Determine the [x, y] coordinate at the center of the cell enclosing the given text.  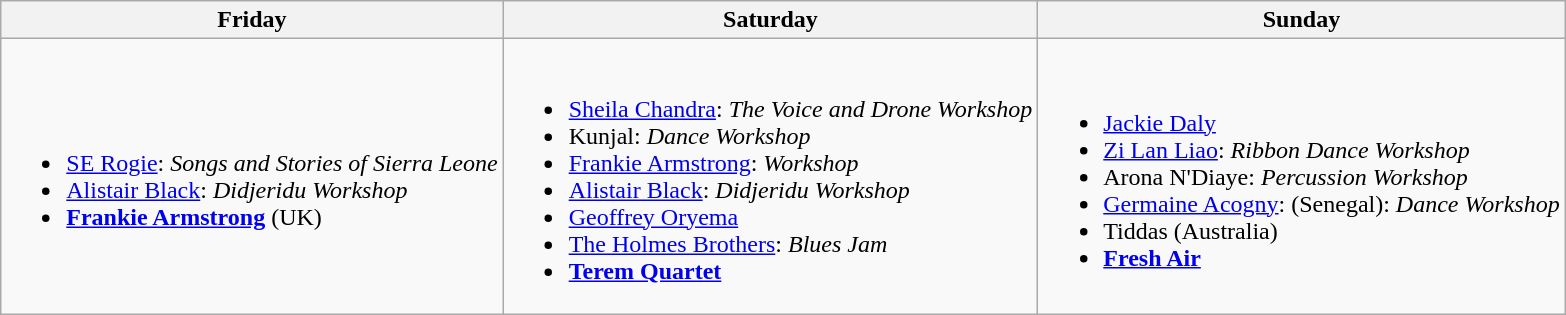
Jackie DalyZi Lan Liao: Ribbon Dance WorkshopArona N'Diaye: Percussion WorkshopGermaine Acogny: (Senegal): Dance WorkshopTiddas (Australia)Fresh Air [1302, 176]
SE Rogie: Songs and Stories of Sierra LeoneAlistair Black: Didjeridu WorkshopFrankie Armstrong (UK) [252, 176]
Friday [252, 20]
Saturday [770, 20]
Sunday [1302, 20]
